Search for the cell housing the specified text and yield its (X, Y) center coordinate. 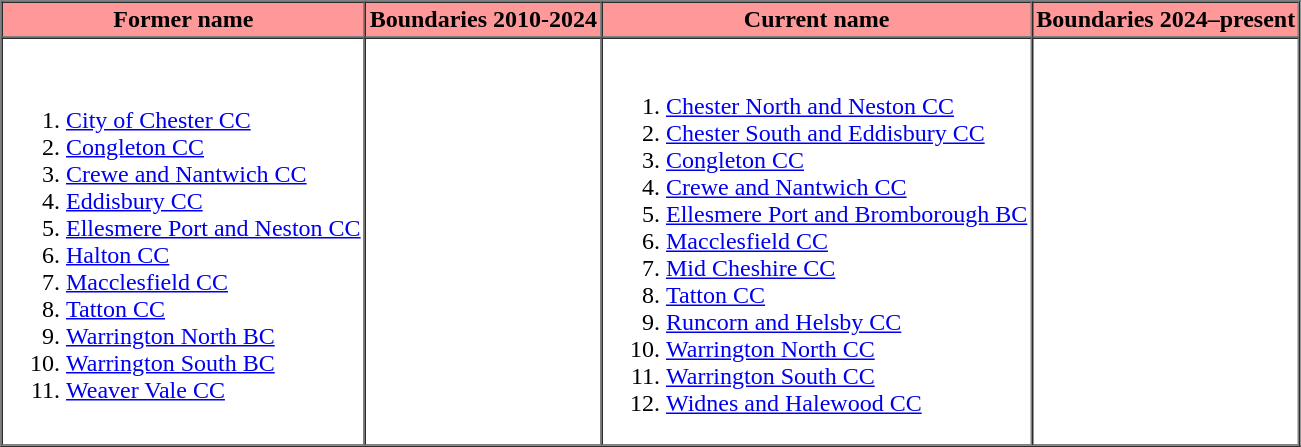
Former name (184, 20)
Current name (817, 20)
Boundaries 2024–present (1166, 20)
Boundaries 2010-2024 (483, 20)
